Pinpoint the cell where the given text exists, returning its [x, y] midpoint coordinate. 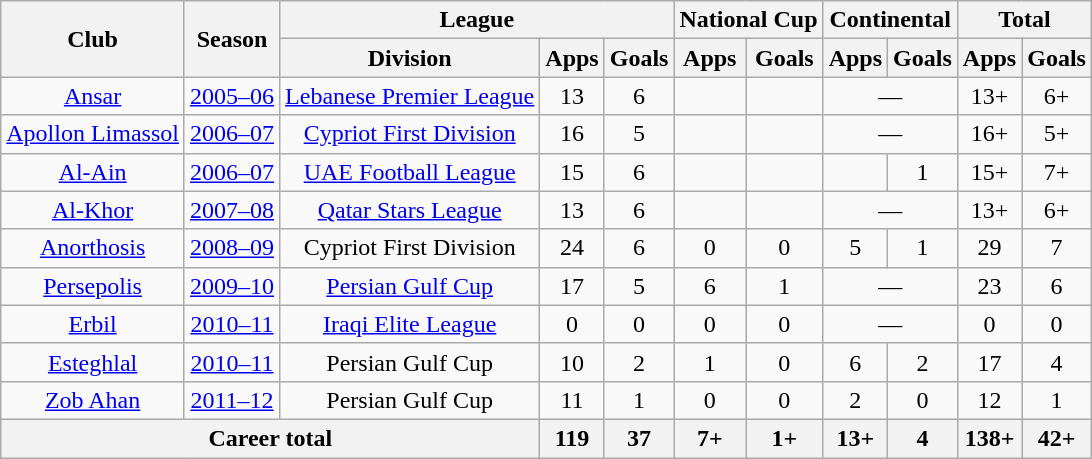
Persepolis [93, 286]
15 [572, 172]
Continental [890, 20]
29 [989, 248]
Anorthosis [93, 248]
15+ [989, 172]
5+ [1057, 134]
Al-Ain [93, 172]
Qatar Stars League [410, 210]
Total [1024, 20]
Iraqi Elite League [410, 324]
11 [572, 400]
Career total [270, 438]
42+ [1057, 438]
16 [572, 134]
16+ [989, 134]
Esteghlal [93, 362]
1+ [785, 438]
Al-Khor [93, 210]
Apollon Limassol [93, 134]
2007–08 [232, 210]
7 [1057, 248]
Club [93, 39]
Lebanese Premier League [410, 96]
Season [232, 39]
Zob Ahan [93, 400]
138+ [989, 438]
Ansar [93, 96]
37 [639, 438]
119 [572, 438]
12 [989, 400]
10 [572, 362]
2011–12 [232, 400]
2005–06 [232, 96]
National Cup [748, 20]
24 [572, 248]
League [477, 20]
2009–10 [232, 286]
UAE Football League [410, 172]
2008–09 [232, 248]
Division [410, 58]
23 [989, 286]
Erbil [93, 324]
